Return (x, y) of the center of cell containing provided text 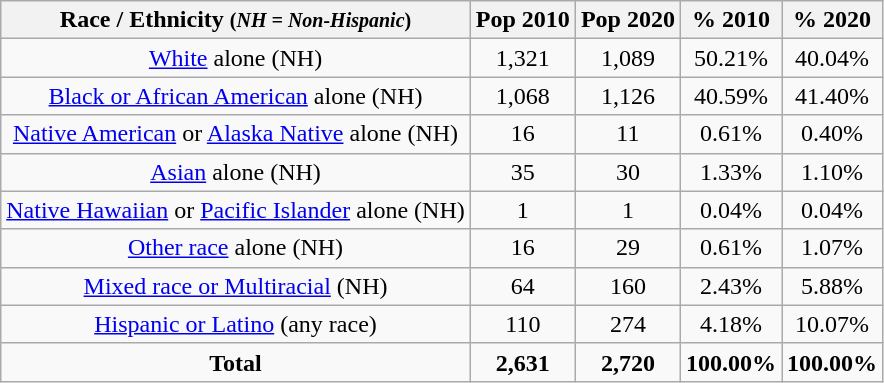
Native Hawaiian or Pacific Islander alone (NH) (236, 210)
1,126 (628, 96)
5.88% (832, 286)
41.40% (832, 96)
Other race alone (NH) (236, 248)
2,720 (628, 362)
White alone (NH) (236, 58)
64 (522, 286)
1.33% (730, 172)
10.07% (832, 324)
30 (628, 172)
1.10% (832, 172)
% 2020 (832, 20)
110 (522, 324)
% 2010 (730, 20)
40.04% (832, 58)
29 (628, 248)
Pop 2010 (522, 20)
274 (628, 324)
Native American or Alaska Native alone (NH) (236, 134)
Hispanic or Latino (any race) (236, 324)
Black or African American alone (NH) (236, 96)
Race / Ethnicity (NH = Non-Hispanic) (236, 20)
Mixed race or Multiracial (NH) (236, 286)
2.43% (730, 286)
Asian alone (NH) (236, 172)
1,321 (522, 58)
1.07% (832, 248)
35 (522, 172)
1,089 (628, 58)
0.40% (832, 134)
40.59% (730, 96)
4.18% (730, 324)
2,631 (522, 362)
Total (236, 362)
Pop 2020 (628, 20)
1,068 (522, 96)
11 (628, 134)
160 (628, 286)
50.21% (730, 58)
